Provide the (x, y) coordinate of the cell's center where the given text is located.  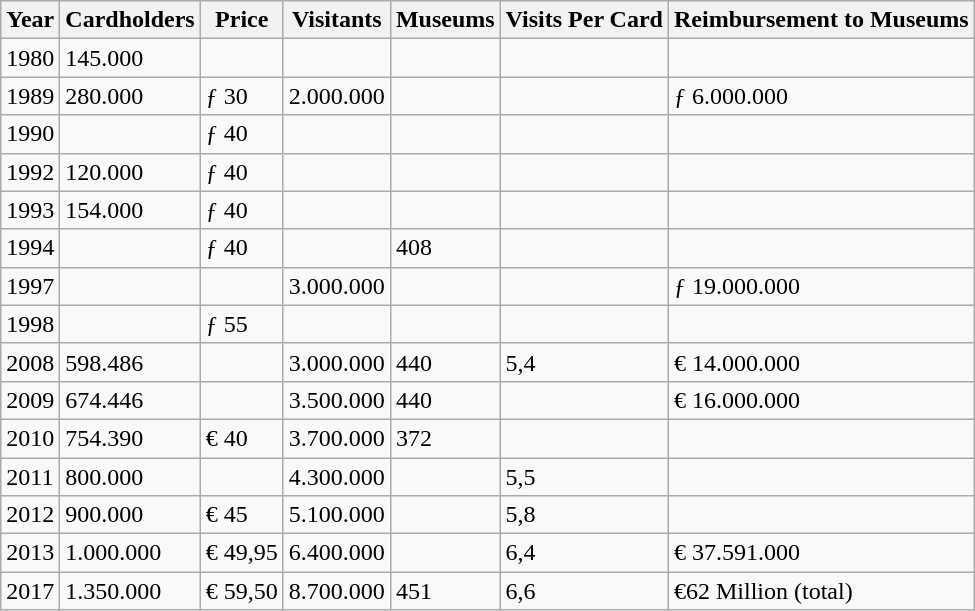
674.446 (130, 400)
Year (30, 20)
1980 (30, 58)
1998 (30, 324)
145.000 (130, 58)
Visits Per Card (584, 20)
280.000 (130, 96)
ƒ 19.000.000 (821, 286)
1989 (30, 96)
€ 40 (242, 438)
1994 (30, 248)
ƒ 55 (242, 324)
1.000.000 (130, 553)
8.700.000 (336, 591)
2.000.000 (336, 96)
3.500.000 (336, 400)
€ 45 (242, 515)
Reimbursement to Museums (821, 20)
5,4 (584, 362)
754.390 (130, 438)
2012 (30, 515)
154.000 (130, 210)
5,8 (584, 515)
800.000 (130, 477)
1.350.000 (130, 591)
€ 49,95 (242, 553)
1990 (30, 134)
€ 16.000.000 (821, 400)
3.700.000 (336, 438)
€ 14.000.000 (821, 362)
451 (445, 591)
5,5 (584, 477)
2009 (30, 400)
€ 37.591.000 (821, 553)
1997 (30, 286)
6,4 (584, 553)
Price (242, 20)
372 (445, 438)
Cardholders (130, 20)
2017 (30, 591)
1993 (30, 210)
2011 (30, 477)
ƒ 30 (242, 96)
€62 Million (total) (821, 591)
Museums (445, 20)
Visitants (336, 20)
5.100.000 (336, 515)
1992 (30, 172)
408 (445, 248)
€ 59,50 (242, 591)
6.400.000 (336, 553)
2013 (30, 553)
900.000 (130, 515)
2008 (30, 362)
120.000 (130, 172)
2010 (30, 438)
598.486 (130, 362)
6,6 (584, 591)
4.300.000 (336, 477)
ƒ 6.000.000 (821, 96)
